Search for the cell housing the specified text and yield its [x, y] center coordinate. 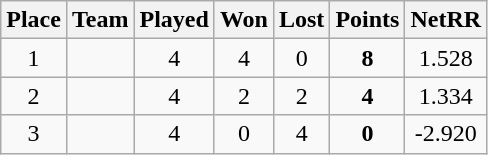
Team [100, 20]
8 [368, 58]
Points [368, 20]
1.334 [446, 96]
Played [174, 20]
NetRR [446, 20]
Place [34, 20]
3 [34, 134]
Won [244, 20]
Lost [301, 20]
1.528 [446, 58]
1 [34, 58]
-2.920 [446, 134]
